Capture the cell that displays the provided text and extract its (x, y) central coordinate. 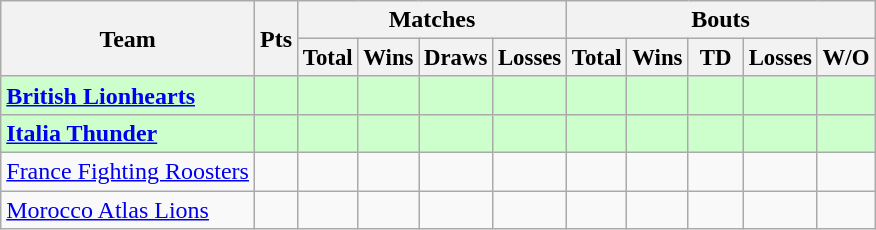
Team (128, 39)
Draws (456, 58)
British Lionhearts (128, 95)
TD (716, 58)
Morocco Atlas Lions (128, 210)
France Fighting Roosters (128, 172)
W/O (846, 58)
Pts (276, 39)
Matches (432, 20)
Bouts (721, 20)
Italia Thunder (128, 133)
